Return the (x, y) coordinate for the center point of the cell that contains the specified text.  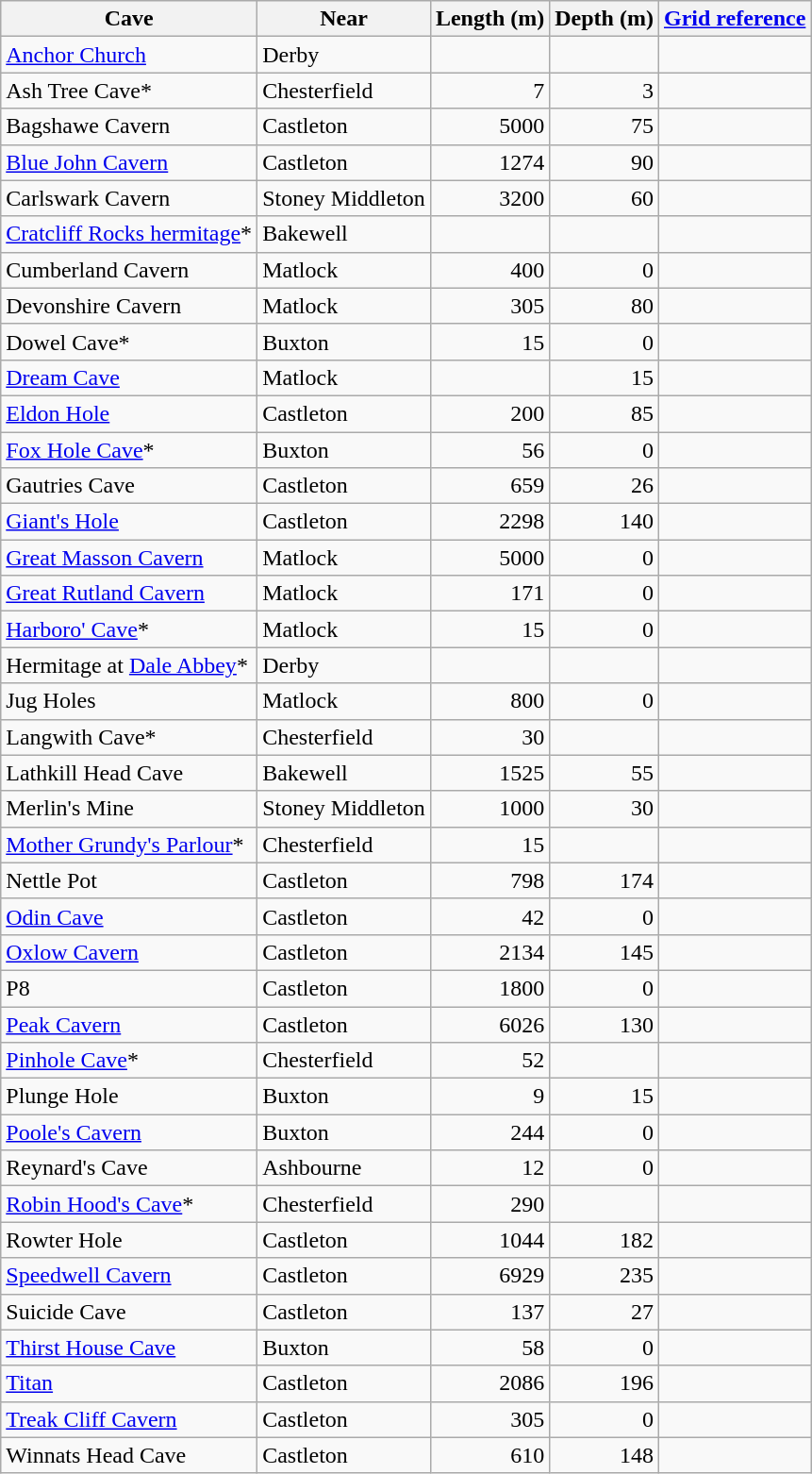
Suicide Cave (129, 1312)
52 (489, 1061)
148 (605, 1455)
Langwith Cave* (129, 737)
244 (489, 1132)
171 (489, 594)
1274 (489, 162)
Near (344, 19)
Cave (129, 19)
140 (605, 522)
1000 (489, 809)
9 (489, 1097)
Devonshire Cavern (129, 306)
58 (489, 1348)
90 (605, 162)
3 (605, 91)
Great Masson Cavern (129, 558)
Titan (129, 1383)
137 (489, 1312)
Ash Tree Cave* (129, 91)
27 (605, 1312)
800 (489, 701)
290 (489, 1204)
Anchor Church (129, 55)
Pinhole Cave* (129, 1061)
Mother Grundy's Parlour* (129, 845)
Dream Cave (129, 377)
Dowel Cave* (129, 342)
2086 (489, 1383)
Oxlow Cavern (129, 952)
Carlswark Cavern (129, 198)
798 (489, 880)
Great Rutland Cavern (129, 594)
2134 (489, 952)
130 (605, 1024)
55 (605, 773)
42 (489, 916)
Grid reference (734, 19)
Reynard's Cave (129, 1168)
610 (489, 1455)
Plunge Hole (129, 1097)
Eldon Hole (129, 413)
Peak Cavern (129, 1024)
Speedwell Cavern (129, 1276)
80 (605, 306)
1800 (489, 988)
145 (605, 952)
Treak Cliff Cavern (129, 1419)
Lathkill Head Cave (129, 773)
3200 (489, 198)
26 (605, 486)
1525 (489, 773)
Blue John Cavern (129, 162)
Cumberland Cavern (129, 270)
P8 (129, 988)
Fox Hole Cave* (129, 450)
1044 (489, 1240)
Giant's Hole (129, 522)
196 (605, 1383)
Nettle Pot (129, 880)
2298 (489, 522)
182 (605, 1240)
Jug Holes (129, 701)
Bagshawe Cavern (129, 126)
174 (605, 880)
Depth (m) (605, 19)
Odin Cave (129, 916)
Winnats Head Cave (129, 1455)
56 (489, 450)
659 (489, 486)
Cratcliff Rocks hermitage* (129, 234)
Gautries Cave (129, 486)
Rowter Hole (129, 1240)
Merlin's Mine (129, 809)
Thirst House Cave (129, 1348)
75 (605, 126)
Hermitage at Dale Abbey* (129, 665)
85 (605, 413)
Length (m) (489, 19)
6929 (489, 1276)
Harboro' Cave* (129, 629)
60 (605, 198)
Poole's Cavern (129, 1132)
400 (489, 270)
7 (489, 91)
12 (489, 1168)
6026 (489, 1024)
235 (605, 1276)
Robin Hood's Cave* (129, 1204)
Ashbourne (344, 1168)
200 (489, 413)
